Search for the cell housing the specified text and yield its [x, y] center coordinate. 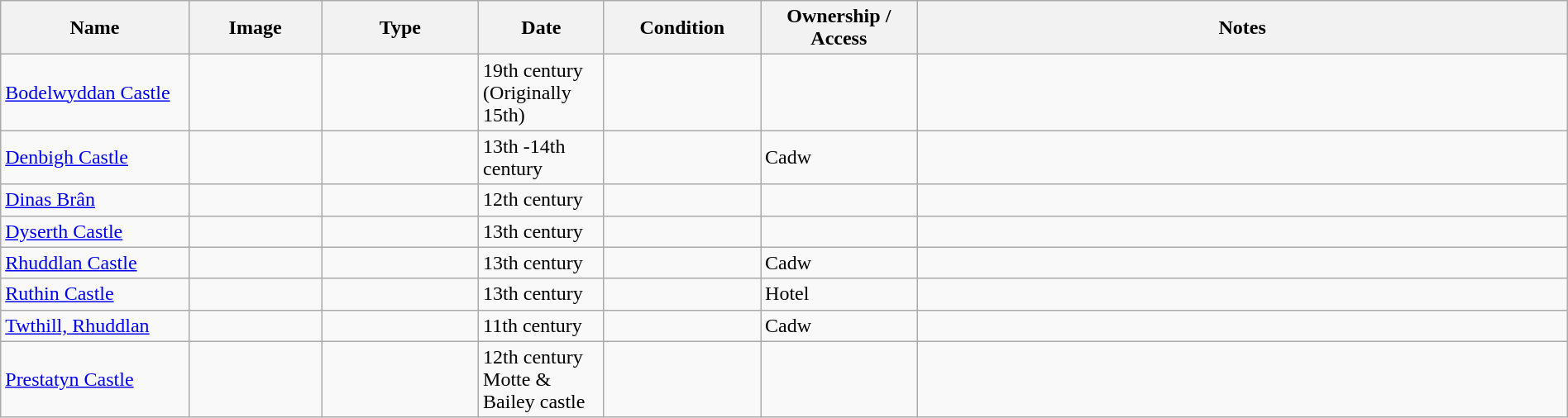
Name [94, 28]
Dyserth Castle [94, 231]
Bodelwyddan Castle [94, 93]
Hotel [839, 294]
12th century Motte & Bailey castle [542, 379]
Type [400, 28]
Prestatyn Castle [94, 379]
Rhuddlan Castle [94, 263]
Date [542, 28]
11th century [542, 325]
Ownership / Access [839, 28]
19th century (Originally 15th) [542, 93]
Condition [681, 28]
Denbigh Castle [94, 157]
Twthill, Rhuddlan [94, 325]
13th -14th century [542, 157]
Notes [1242, 28]
Image [255, 28]
Dinas Brân [94, 200]
12th century [542, 200]
Ruthin Castle [94, 294]
